From the cell containing the given text, extract its center point as (X, Y) coordinate. 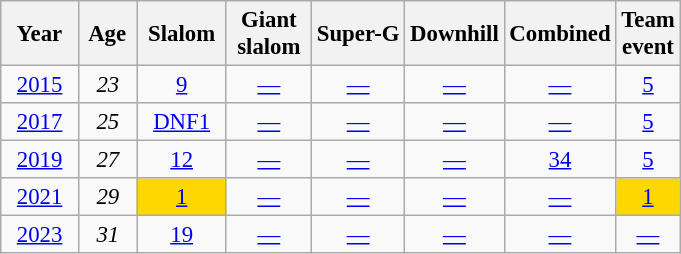
34 (560, 160)
23 (108, 85)
Giant slalom (268, 34)
Age (108, 34)
Slalom (182, 34)
2021 (40, 197)
9 (182, 85)
Downhill (454, 34)
2023 (40, 235)
Super-G (358, 34)
DNF1 (182, 122)
Combined (560, 34)
31 (108, 235)
19 (182, 235)
Year (40, 34)
29 (108, 197)
12 (182, 160)
2017 (40, 122)
25 (108, 122)
2015 (40, 85)
2019 (40, 160)
27 (108, 160)
Teamevent (648, 34)
